Identify which cell holds the provided text, then report its (X, Y) central coordinate. 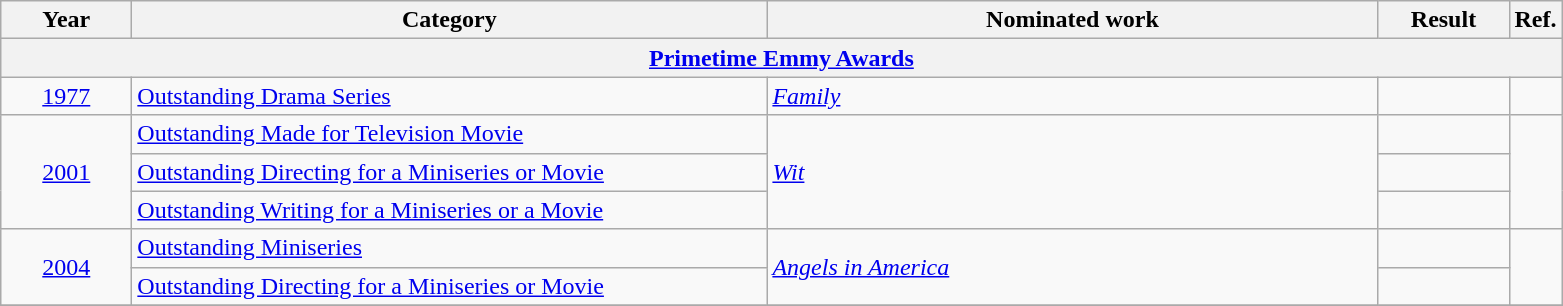
Primetime Emmy Awards (782, 58)
Year (66, 20)
Outstanding Made for Television Movie (450, 134)
2004 (66, 267)
Result (1444, 20)
Outstanding Writing for a Miniseries or a Movie (450, 210)
1977 (66, 96)
Angels in America (1072, 267)
Family (1072, 96)
Outstanding Miniseries (450, 248)
Wit (1072, 172)
Ref. (1536, 20)
Outstanding Drama Series (450, 96)
Category (450, 20)
2001 (66, 172)
Nominated work (1072, 20)
